Provide the (x, y) coordinate of the cell's center where the given text is located.  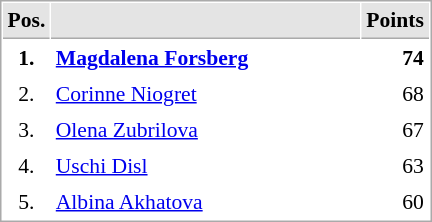
1. (26, 57)
Uschi Disl (206, 165)
67 (396, 129)
Albina Akhatova (206, 201)
Pos. (26, 21)
Magdalena Forsberg (206, 57)
Olena Zubrilova (206, 129)
2. (26, 93)
Corinne Niogret (206, 93)
4. (26, 165)
3. (26, 129)
5. (26, 201)
74 (396, 57)
60 (396, 201)
Points (396, 21)
68 (396, 93)
63 (396, 165)
